Output the (x, y) coordinate of the center of the cell containing the given text.  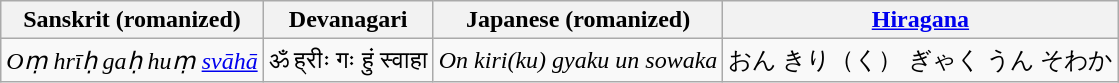
ॐ ह्रीः गः हुं स्वाहा (348, 60)
Japanese (romanized) (578, 20)
On kiri(ku) gyaku un sowaka (578, 60)
Hiragana (920, 20)
Sanskrit (romanized) (132, 20)
Oṃ hrīḥ gaḥ huṃ svāhā (132, 60)
おん きり（く） ぎゃく うん そわか (920, 60)
Devanagari (348, 20)
